Extract the [x, y] coordinate from the center of the cell holding the provided text.  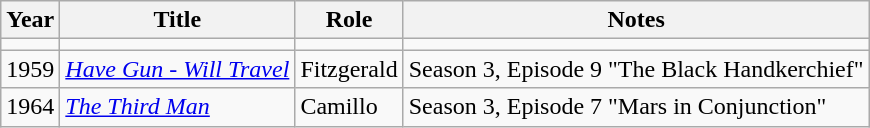
1959 [30, 69]
The Third Man [178, 107]
Year [30, 20]
Fitzgerald [349, 69]
Season 3, Episode 7 "Mars in Conjunction" [636, 107]
Notes [636, 20]
Role [349, 20]
1964 [30, 107]
Season 3, Episode 9 "The Black Handkerchief" [636, 69]
Camillo [349, 107]
Title [178, 20]
Have Gun - Will Travel [178, 69]
